Return (x, y) of the center of cell containing provided text 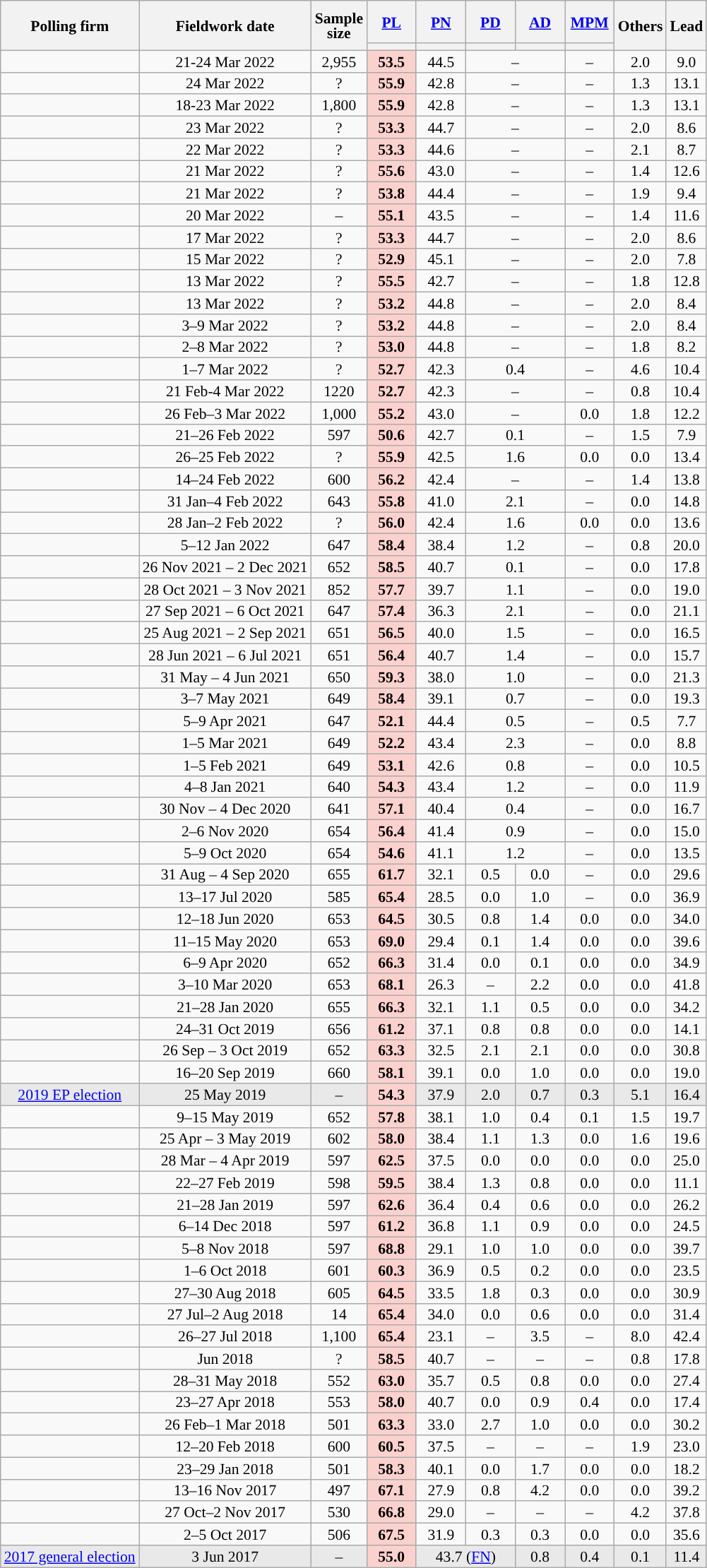
53.1 (391, 764)
30 Nov – 4 Dec 2020 (225, 809)
552 (339, 1380)
31 Aug – 4 Sep 2020 (225, 874)
9.4 (687, 194)
23–27 Apr 2018 (225, 1403)
12.6 (687, 171)
29.0 (441, 1513)
660 (339, 1072)
13.5 (687, 853)
55.0 (391, 1557)
1.7 (540, 1468)
Polling firm (70, 25)
62.6 (391, 1205)
12–18 Jun 2020 (225, 918)
2,955 (339, 61)
29.4 (441, 941)
641 (339, 809)
21–28 Jan 2020 (225, 1007)
PD (490, 22)
12–20 Feb 2018 (225, 1447)
50.6 (391, 435)
7.8 (687, 259)
598 (339, 1182)
34.9 (687, 962)
44.5 (441, 61)
36.8 (441, 1226)
AD (540, 22)
602 (339, 1139)
19.6 (687, 1139)
27.4 (687, 1380)
28.5 (441, 897)
21–28 Jan 2019 (225, 1205)
23 Mar 2022 (225, 127)
11.4 (687, 1557)
530 (339, 1513)
Samplesize (339, 25)
55.8 (391, 501)
16.4 (687, 1095)
38.0 (441, 677)
23.1 (441, 1336)
Lead (687, 25)
26–25 Feb 2022 (225, 458)
553 (339, 1403)
59.5 (391, 1182)
21 Feb-4 Mar 2022 (225, 391)
43.7 (FN) (465, 1557)
8.0 (641, 1336)
26.2 (687, 1205)
15.7 (687, 655)
5–9 Apr 2021 (225, 720)
11–15 May 2020 (225, 941)
Fieldwork date (225, 25)
39.6 (687, 941)
25 May 2019 (225, 1095)
30.8 (687, 1051)
1–6 Oct 2018 (225, 1270)
26–27 Jul 2018 (225, 1336)
MPM (590, 22)
55.5 (391, 281)
42.6 (441, 764)
38.1 (441, 1116)
69.0 (391, 941)
57.7 (391, 589)
68.8 (391, 1249)
3–9 Mar 2022 (225, 325)
5.1 (641, 1095)
17 Mar 2022 (225, 237)
29.1 (441, 1249)
67.5 (391, 1534)
16.7 (687, 809)
4–8 Jan 2021 (225, 787)
32.5 (441, 1051)
640 (339, 787)
13–17 Jul 2020 (225, 897)
37.8 (687, 1513)
24.5 (687, 1226)
11.9 (687, 787)
601 (339, 1270)
25.0 (687, 1161)
53.5 (391, 61)
1,000 (339, 412)
56.0 (391, 523)
28–31 May 2018 (225, 1380)
52.9 (391, 259)
57.4 (391, 610)
6–9 Apr 2020 (225, 962)
16–20 Sep 2019 (225, 1072)
2019 EP election (70, 1095)
17.4 (687, 1403)
40.1 (441, 1468)
28 Jan–2 Feb 2022 (225, 523)
4.6 (641, 369)
68.1 (391, 985)
643 (339, 501)
18-23 Mar 2022 (225, 106)
1220 (339, 391)
28 Mar – 4 Apr 2019 (225, 1161)
28 Jun 2021 – 6 Jul 2021 (225, 655)
35.7 (441, 1380)
28 Oct 2021 – 3 Nov 2021 (225, 589)
41.1 (441, 853)
14.8 (687, 501)
10.5 (687, 764)
13–16 Nov 2017 (225, 1490)
23.5 (687, 1270)
18.2 (687, 1468)
26 Nov 2021 – 2 Dec 2021 (225, 566)
41.4 (441, 831)
7.9 (687, 435)
2–8 Mar 2022 (225, 348)
40.4 (441, 809)
21.1 (687, 610)
55.2 (391, 412)
31 May – 4 Jun 2021 (225, 677)
2017 general election (70, 1557)
2.7 (490, 1424)
585 (339, 897)
6–14 Dec 2018 (225, 1226)
13.4 (687, 458)
25 Aug 2021 – 2 Sep 2021 (225, 633)
14.1 (687, 1028)
5–8 Nov 2018 (225, 1249)
31.9 (441, 1534)
26 Feb–1 Mar 2018 (225, 1424)
1–7 Mar 2022 (225, 369)
24–31 Oct 2019 (225, 1028)
Others (641, 25)
56.2 (391, 479)
60.5 (391, 1447)
9.0 (687, 61)
41.8 (687, 985)
1–5 Mar 2021 (225, 743)
8.8 (687, 743)
2–6 Nov 2020 (225, 831)
33.0 (441, 1424)
34.2 (687, 1007)
506 (339, 1534)
45.1 (441, 259)
14–24 Feb 2022 (225, 479)
55.1 (391, 215)
30.9 (687, 1293)
656 (339, 1028)
52.2 (391, 743)
33.5 (441, 1293)
37.1 (441, 1028)
3–10 Mar 2020 (225, 985)
42.5 (441, 458)
60.3 (391, 1270)
605 (339, 1293)
27 Sep 2021 – 6 Oct 2021 (225, 610)
23.0 (687, 1447)
30.2 (687, 1424)
12.2 (687, 412)
11.1 (687, 1182)
57.8 (391, 1116)
2–5 Oct 2017 (225, 1534)
3–7 May 2021 (225, 699)
1–5 Feb 2021 (225, 764)
3.5 (540, 1336)
1,800 (339, 106)
25 Apr – 3 May 2019 (225, 1139)
43.5 (441, 215)
53.0 (391, 348)
2.3 (515, 743)
41.0 (441, 501)
Jun 2018 (225, 1359)
5–9 Oct 2020 (225, 853)
57.1 (391, 809)
8.2 (687, 348)
53.8 (391, 194)
55.6 (391, 171)
35.6 (687, 1534)
8.7 (687, 150)
58.1 (391, 1072)
27 Oct–2 Nov 2017 (225, 1513)
59.3 (391, 677)
26 Feb–3 Mar 2022 (225, 412)
852 (339, 589)
24 Mar 2022 (225, 83)
62.5 (391, 1161)
21–26 Feb 2022 (225, 435)
54.6 (391, 853)
15.0 (687, 831)
650 (339, 677)
14 (339, 1314)
21.3 (687, 677)
5–12 Jan 2022 (225, 545)
11.6 (687, 215)
27–30 Aug 2018 (225, 1293)
63.0 (391, 1380)
61.7 (391, 874)
13.8 (687, 479)
2.2 (540, 985)
56.5 (391, 633)
1,100 (339, 1336)
16.5 (687, 633)
26 Sep – 3 Oct 2019 (225, 1051)
21-24 Mar 2022 (225, 61)
44.6 (441, 150)
20.0 (687, 545)
PN (441, 22)
19.7 (687, 1116)
13.6 (687, 523)
19.3 (687, 699)
497 (339, 1490)
26.3 (441, 985)
52.1 (391, 720)
0.2 (540, 1270)
27 Jul–2 Aug 2018 (225, 1314)
40.0 (441, 633)
20 Mar 2022 (225, 215)
37.9 (441, 1095)
3 Jun 2017 (225, 1557)
12.8 (687, 281)
39.2 (687, 1490)
30.5 (441, 918)
67.1 (391, 1490)
36.3 (441, 610)
27.9 (441, 1490)
9–15 May 2019 (225, 1116)
66.8 (391, 1513)
58.3 (391, 1468)
31 Jan–4 Feb 2022 (225, 501)
23–29 Jan 2018 (225, 1468)
15 Mar 2022 (225, 259)
7.7 (687, 720)
22 Mar 2022 (225, 150)
PL (391, 22)
29.6 (687, 874)
22–27 Feb 2019 (225, 1182)
36.4 (441, 1205)
